Extract the [X, Y] coordinate from the center of the cell holding the provided text.  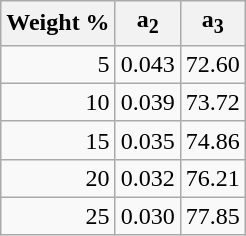
25 [58, 216]
72.60 [212, 64]
a3 [212, 23]
20 [58, 178]
15 [58, 140]
0.030 [148, 216]
0.039 [148, 102]
0.035 [148, 140]
Weight % [58, 23]
74.86 [212, 140]
0.043 [148, 64]
76.21 [212, 178]
a2 [148, 23]
73.72 [212, 102]
10 [58, 102]
5 [58, 64]
0.032 [148, 178]
77.85 [212, 216]
